Extract the [X, Y] coordinate from the center of the cell holding the provided text.  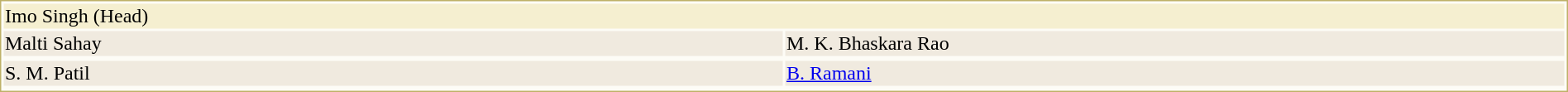
Malti Sahay [393, 44]
B. Ramani [1175, 74]
Imo Singh (Head) [784, 16]
M. K. Bhaskara Rao [1175, 44]
S. M. Patil [393, 74]
